Extract the (x, y) coordinate from the center of the cell holding the provided text.  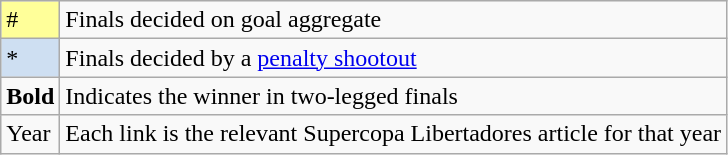
Each link is the relevant Supercopa Libertadores article for that year (394, 134)
Year (30, 134)
Indicates the winner in two-legged finals (394, 96)
Bold (30, 96)
Finals decided on goal aggregate (394, 20)
* (30, 58)
Finals decided by a penalty shootout (394, 58)
# (30, 20)
